Find where the given text appears and provide that cell's center as (x, y) coordinate. 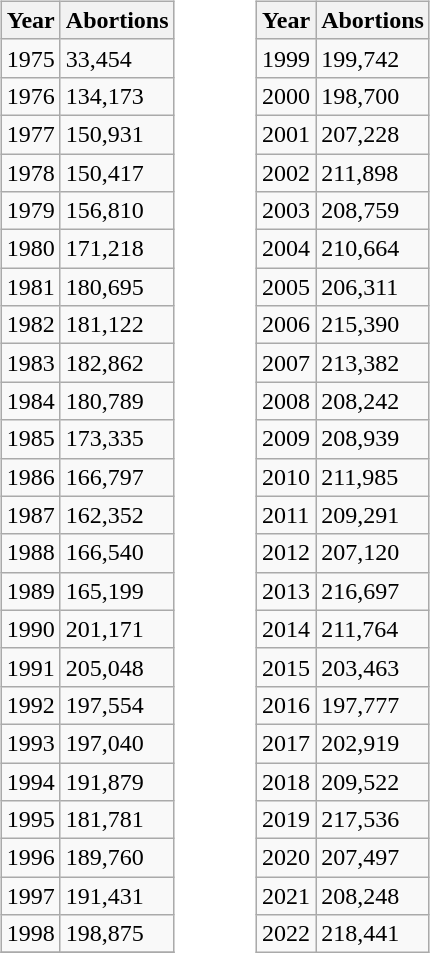
1997 (30, 896)
210,664 (373, 249)
2008 (286, 401)
218,441 (373, 934)
1977 (30, 134)
2020 (286, 858)
215,390 (373, 325)
191,431 (117, 896)
2015 (286, 667)
207,228 (373, 134)
2010 (286, 477)
211,985 (373, 477)
156,810 (117, 211)
1995 (30, 820)
181,122 (117, 325)
1984 (30, 401)
2009 (286, 439)
1990 (30, 629)
1982 (30, 325)
198,700 (373, 96)
2022 (286, 934)
203,463 (373, 667)
171,218 (117, 249)
208,759 (373, 211)
209,291 (373, 515)
207,497 (373, 858)
180,789 (117, 401)
198,875 (117, 934)
162,352 (117, 515)
180,695 (117, 287)
1981 (30, 287)
213,382 (373, 363)
211,898 (373, 173)
2012 (286, 553)
1988 (30, 553)
197,040 (117, 743)
1991 (30, 667)
2000 (286, 96)
1976 (30, 96)
2018 (286, 781)
2013 (286, 591)
1994 (30, 781)
2019 (286, 820)
1987 (30, 515)
1983 (30, 363)
2001 (286, 134)
1999 (286, 58)
2005 (286, 287)
1993 (30, 743)
166,540 (117, 553)
202,919 (373, 743)
211,764 (373, 629)
209,522 (373, 781)
1998 (30, 934)
1989 (30, 591)
1986 (30, 477)
1980 (30, 249)
201,171 (117, 629)
2004 (286, 249)
2021 (286, 896)
2017 (286, 743)
207,120 (373, 553)
216,697 (373, 591)
2007 (286, 363)
150,417 (117, 173)
1975 (30, 58)
189,760 (117, 858)
191,879 (117, 781)
181,781 (117, 820)
2016 (286, 705)
165,199 (117, 591)
2011 (286, 515)
173,335 (117, 439)
208,248 (373, 896)
208,939 (373, 439)
197,777 (373, 705)
134,173 (117, 96)
1985 (30, 439)
206,311 (373, 287)
150,931 (117, 134)
2002 (286, 173)
217,536 (373, 820)
197,554 (117, 705)
208,242 (373, 401)
2003 (286, 211)
1996 (30, 858)
2014 (286, 629)
199,742 (373, 58)
182,862 (117, 363)
205,048 (117, 667)
1992 (30, 705)
166,797 (117, 477)
2006 (286, 325)
33,454 (117, 58)
1978 (30, 173)
1979 (30, 211)
